Scan for the cell matching the given text and deliver its (x, y) coordinate at center. 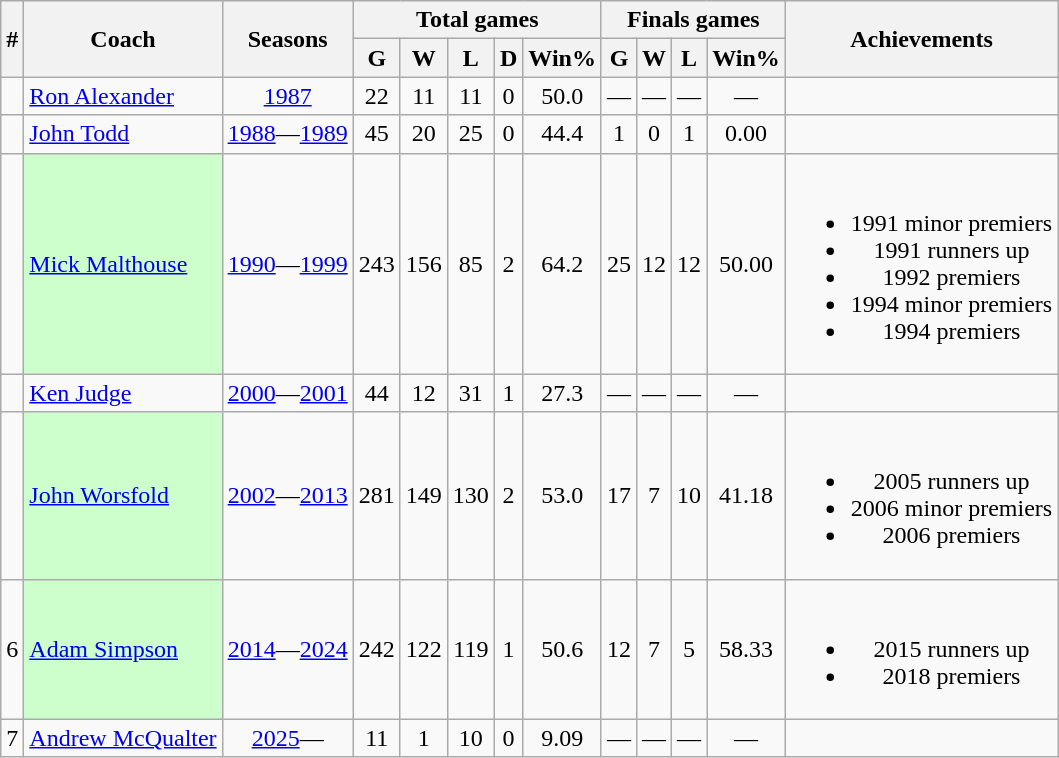
130 (470, 496)
64.2 (562, 264)
1991 minor premiers1991 runners up1992 premiers1994 minor premiers1994 premiers (921, 264)
Mick Malthouse (123, 264)
41.18 (746, 496)
Achievements (921, 39)
149 (424, 496)
17 (618, 496)
John Worsfold (123, 496)
119 (470, 649)
5 (690, 649)
# (12, 39)
D (508, 58)
Ken Judge (123, 393)
Ron Alexander (123, 96)
281 (376, 496)
45 (376, 134)
2002—2013 (288, 496)
1987 (288, 96)
2025— (288, 738)
2014—2024 (288, 649)
53.0 (562, 496)
6 (12, 649)
31 (470, 393)
1990—1999 (288, 264)
58.33 (746, 649)
Andrew McQualter (123, 738)
0.00 (746, 134)
Coach (123, 39)
50.0 (562, 96)
9.09 (562, 738)
1988—1989 (288, 134)
John Todd (123, 134)
Seasons (288, 39)
44 (376, 393)
50.6 (562, 649)
22 (376, 96)
243 (376, 264)
85 (470, 264)
44.4 (562, 134)
20 (424, 134)
2000—2001 (288, 393)
50.00 (746, 264)
27.3 (562, 393)
122 (424, 649)
2005 runners up2006 minor premiers2006 premiers (921, 496)
2015 runners up2018 premiers (921, 649)
Total games (477, 20)
242 (376, 649)
Finals games (693, 20)
156 (424, 264)
Adam Simpson (123, 649)
